For the text-containing cell, return its midpoint in (x, y) coordinate format. 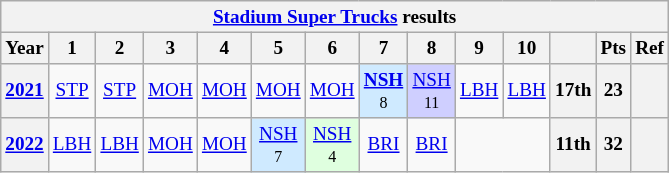
9 (479, 48)
4 (224, 48)
10 (527, 48)
5 (278, 48)
2022 (25, 145)
17th (572, 91)
23 (614, 91)
1 (72, 48)
Pts (614, 48)
32 (614, 145)
NSH8 (384, 91)
Stadium Super Trucks results (335, 17)
6 (332, 48)
11th (572, 145)
Year (25, 48)
2 (120, 48)
NSH4 (332, 145)
NSH7 (278, 145)
NSH11 (432, 91)
8 (432, 48)
7 (384, 48)
2021 (25, 91)
3 (170, 48)
Ref (650, 48)
